Return the [x, y] coordinate for the center point of the cell that contains the specified text.  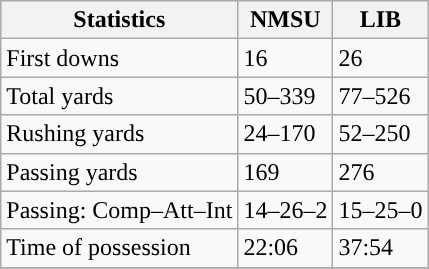
26 [380, 58]
276 [380, 172]
52–250 [380, 134]
Passing yards [120, 172]
22:06 [286, 248]
Statistics [120, 20]
Rushing yards [120, 134]
NMSU [286, 20]
16 [286, 58]
14–26–2 [286, 210]
Passing: Comp–Att–Int [120, 210]
77–526 [380, 96]
Total yards [120, 96]
LIB [380, 20]
50–339 [286, 96]
First downs [120, 58]
24–170 [286, 134]
Time of possession [120, 248]
169 [286, 172]
37:54 [380, 248]
15–25–0 [380, 210]
